Detect which cell encompasses the target text, then output its (x, y) center coordinate. 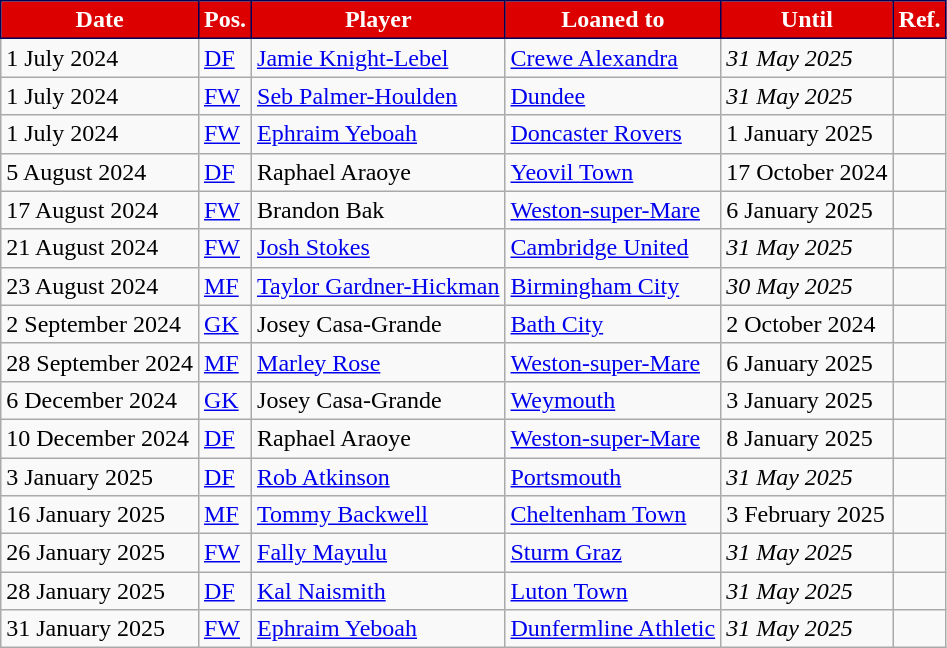
Ref. (920, 20)
28 September 2024 (100, 362)
30 May 2025 (807, 286)
17 October 2024 (807, 172)
Seb Palmer-Houlden (378, 96)
Cambridge United (613, 248)
Kal Naismith (378, 591)
6 December 2024 (100, 400)
Marley Rose (378, 362)
Birmingham City (613, 286)
Dundee (613, 96)
3 February 2025 (807, 515)
Sturm Graz (613, 553)
Taylor Gardner-Hickman (378, 286)
2 October 2024 (807, 324)
Dunfermline Athletic (613, 629)
Yeovil Town (613, 172)
8 January 2025 (807, 438)
Loaned to (613, 20)
Doncaster Rovers (613, 134)
Until (807, 20)
Cheltenham Town (613, 515)
Josh Stokes (378, 248)
Pos. (224, 20)
Tommy Backwell (378, 515)
Fally Mayulu (378, 553)
21 August 2024 (100, 248)
26 January 2025 (100, 553)
Bath City (613, 324)
16 January 2025 (100, 515)
31 January 2025 (100, 629)
Weymouth (613, 400)
Portsmouth (613, 477)
28 January 2025 (100, 591)
1 January 2025 (807, 134)
5 August 2024 (100, 172)
Jamie Knight-Lebel (378, 58)
17 August 2024 (100, 210)
Brandon Bak (378, 210)
10 December 2024 (100, 438)
Date (100, 20)
Luton Town (613, 591)
Rob Atkinson (378, 477)
2 September 2024 (100, 324)
Crewe Alexandra (613, 58)
23 August 2024 (100, 286)
Player (378, 20)
